Pinpoint the cell where the given text exists, returning its (x, y) midpoint coordinate. 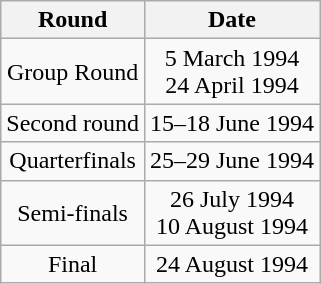
Final (73, 264)
24 August 1994 (232, 264)
Second round (73, 123)
Group Round (73, 72)
Quarterfinals (73, 161)
15–18 June 1994 (232, 123)
Round (73, 20)
Date (232, 20)
26 July 199410 August 1994 (232, 212)
25–29 June 1994 (232, 161)
Semi-finals (73, 212)
5 March 199424 April 1994 (232, 72)
